Output the (x, y) coordinate of the center of the cell containing the given text.  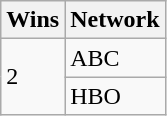
Wins (33, 20)
Network (115, 20)
ABC (115, 58)
2 (33, 77)
HBO (115, 96)
